Determine the (x, y) coordinate at the center of the cell enclosing the given text.  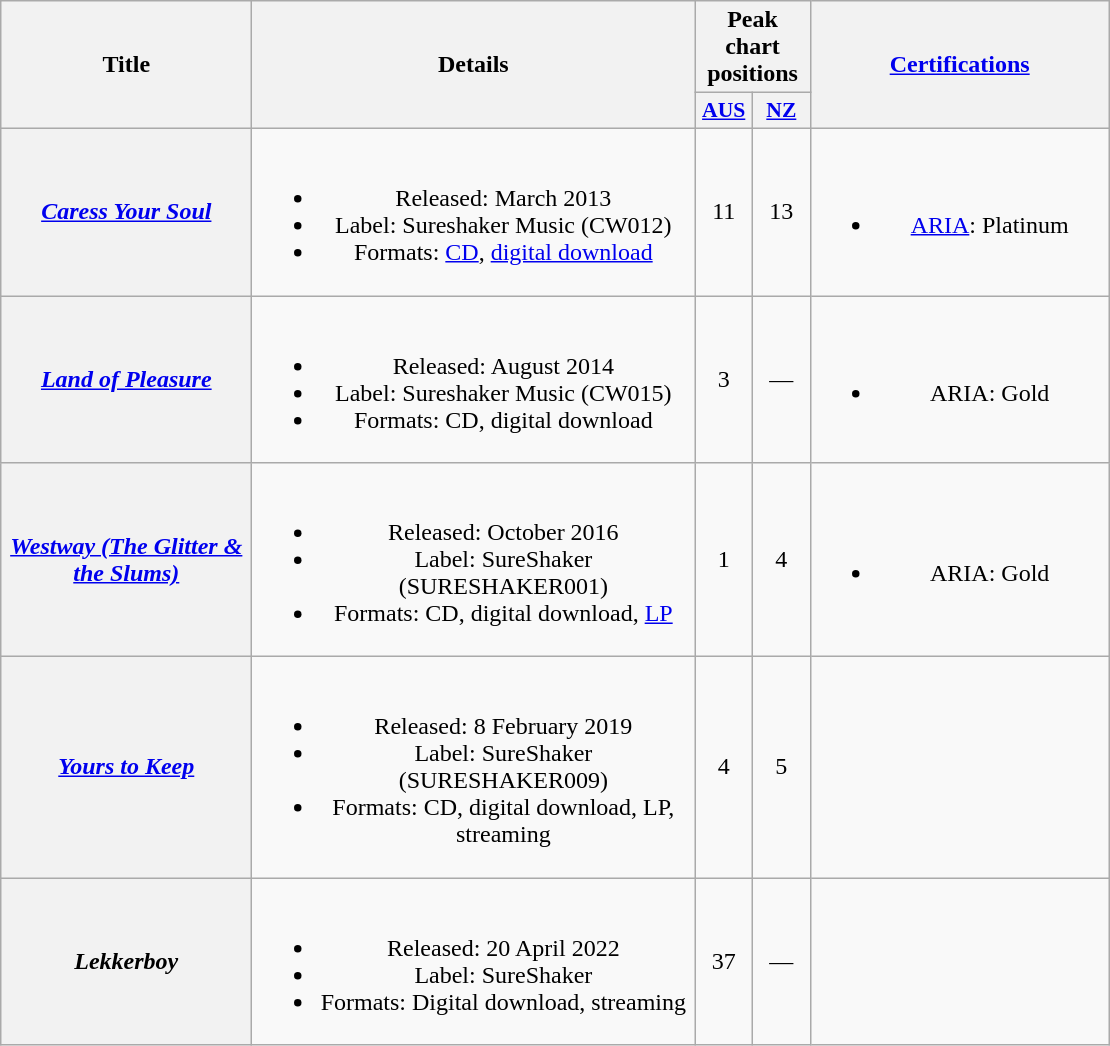
3 (724, 380)
NZ (782, 111)
Released: 20 April 2022Label: SureShakerFormats: Digital download, streaming (474, 962)
Caress Your Soul (126, 212)
Released: August 2014Label: Sureshaker Music (CW015)Formats: CD, digital download (474, 380)
Yours to Keep (126, 768)
Details (474, 65)
13 (782, 212)
Peak chart positions (752, 47)
Land of Pleasure (126, 380)
5 (782, 768)
ARIA: Platinum (960, 212)
37 (724, 962)
Released: October 2016Label: SureShaker (SURESHAKER001)Formats: CD, digital download, LP (474, 560)
Westway (The Glitter & the Slums) (126, 560)
Lekkerboy (126, 962)
Title (126, 65)
AUS (724, 111)
Released: March 2013Label: Sureshaker Music (CW012)Formats: CD, digital download (474, 212)
1 (724, 560)
11 (724, 212)
Released: 8 February 2019Label: SureShaker (SURESHAKER009)Formats: CD, digital download, LP, streaming (474, 768)
Certifications (960, 65)
